Find where the given text appears and provide that cell's center as (X, Y) coordinate. 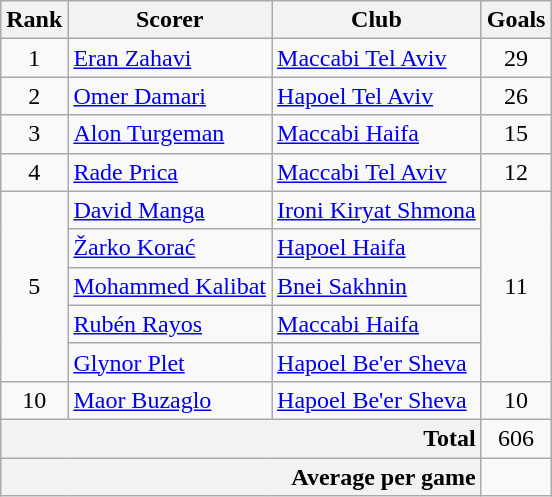
Ironi Kiryat Shmona (377, 210)
Žarko Korać (170, 248)
26 (516, 96)
Bnei Sakhnin (377, 286)
3 (34, 134)
Rubén Rayos (170, 324)
29 (516, 58)
606 (516, 438)
Mohammed Kalibat (170, 286)
Hapoel Haifa (377, 248)
2 (34, 96)
Average per game (241, 477)
David Manga (170, 210)
1 (34, 58)
Glynor Plet (170, 362)
Goals (516, 20)
Scorer (170, 20)
Eran Zahavi (170, 58)
Rank (34, 20)
Club (377, 20)
Total (241, 438)
12 (516, 172)
11 (516, 286)
4 (34, 172)
15 (516, 134)
Rade Prica (170, 172)
Hapoel Tel Aviv (377, 96)
5 (34, 286)
Omer Damari (170, 96)
Alon Turgeman (170, 134)
Maor Buzaglo (170, 400)
